Pinpoint the cell where the given text exists, returning its [x, y] midpoint coordinate. 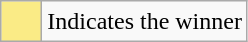
Indicates the winner [145, 22]
